Identify which cell holds the provided text, then report its [x, y] central coordinate. 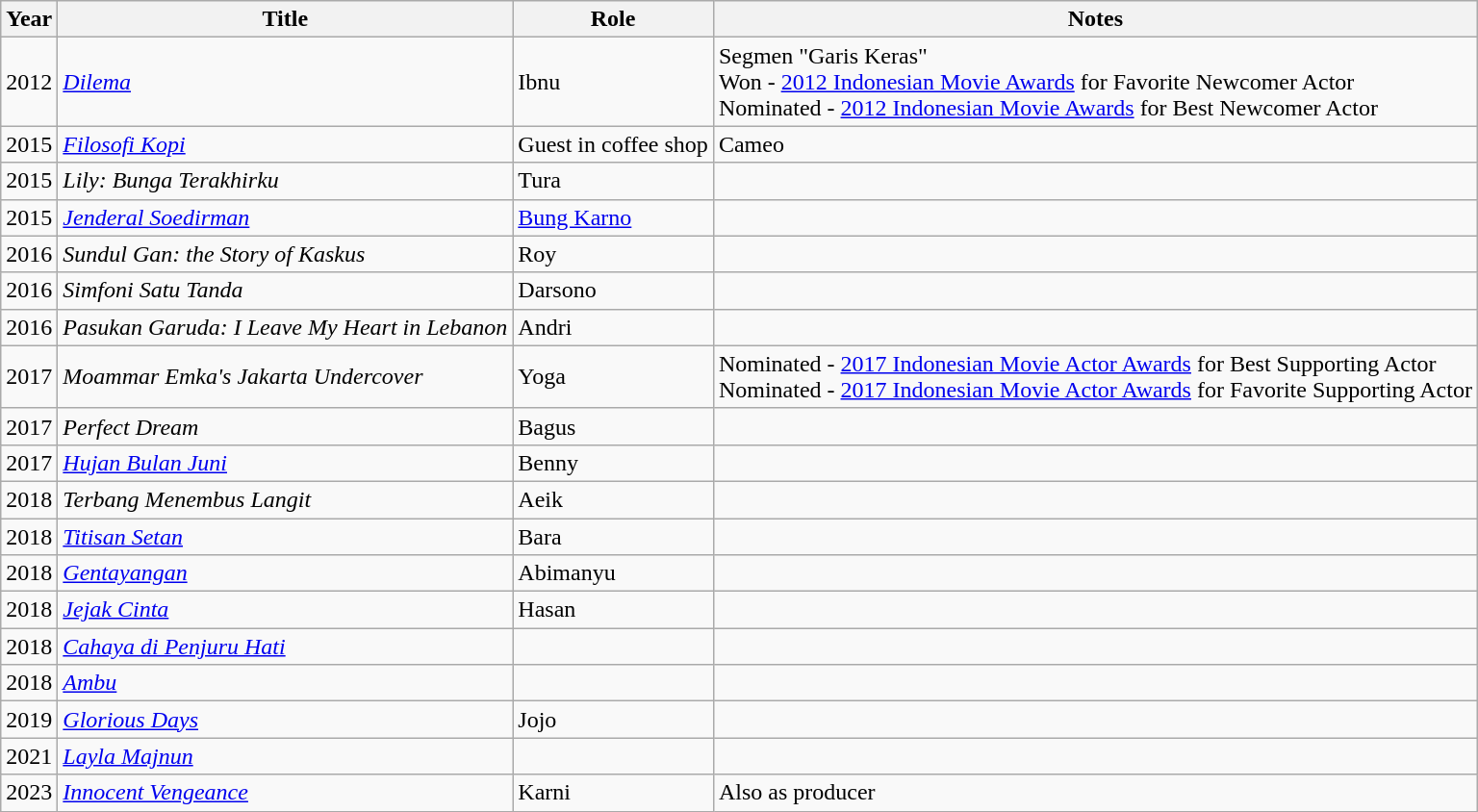
Bagus [614, 426]
Roy [614, 254]
Notes [1095, 19]
Moammar Emka's Jakarta Undercover [285, 377]
Also as producer [1095, 793]
Segmen "Garis Keras" Won - 2012 Indonesian Movie Awards for Favorite Newcomer Actor Nominated - 2012 Indonesian Movie Awards for Best Newcomer Actor [1095, 82]
Gentayangan [285, 573]
Filosofi Kopi [285, 144]
Jojo [614, 720]
Guest in coffee shop [614, 144]
Title [285, 19]
Aeik [614, 499]
Glorious Days [285, 720]
Cahaya di Penjuru Hati [285, 647]
Jejak Cinta [285, 610]
Hujan Bulan Juni [285, 463]
2023 [29, 793]
Abimanyu [614, 573]
Benny [614, 463]
Perfect Dream [285, 426]
Layla Majnun [285, 756]
Lily: Bunga Terakhirku [285, 181]
Dilema [285, 82]
Ibnu [614, 82]
Pasukan Garuda: I Leave My Heart in Lebanon [285, 327]
Andri [614, 327]
Terbang Menembus Langit [285, 499]
2021 [29, 756]
Nominated - 2017 Indonesian Movie Actor Awards for Best Supporting Actor Nominated - 2017 Indonesian Movie Actor Awards for Favorite Supporting Actor [1095, 377]
Darsono [614, 291]
Jenderal Soedirman [285, 217]
Karni [614, 793]
Hasan [614, 610]
Ambu [285, 683]
2019 [29, 720]
Simfoni Satu Tanda [285, 291]
Titisan Setan [285, 536]
Yoga [614, 377]
Bara [614, 536]
Sundul Gan: the Story of Kaskus [285, 254]
Cameo [1095, 144]
Bung Karno [614, 217]
Innocent Vengeance [285, 793]
Tura [614, 181]
2012 [29, 82]
Role [614, 19]
Year [29, 19]
